Extract the (X, Y) coordinate from the center of the cell holding the provided text.  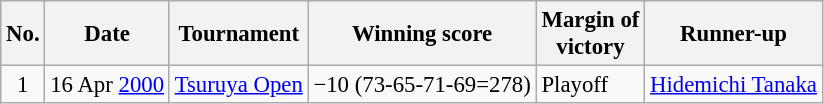
Playoff (590, 85)
1 (23, 85)
No. (23, 34)
−10 (73-65-71-69=278) (422, 85)
Winning score (422, 34)
Date (107, 34)
Hidemichi Tanaka (734, 85)
16 Apr 2000 (107, 85)
Margin ofvictory (590, 34)
Tsuruya Open (238, 85)
Tournament (238, 34)
Runner-up (734, 34)
